Pinpoint the cell where the given text exists, returning its [X, Y] midpoint coordinate. 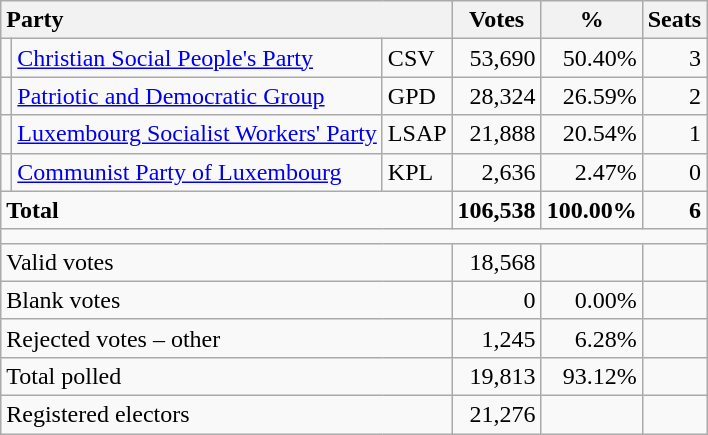
21,276 [496, 414]
1 [674, 134]
LSAP [417, 134]
Total polled [226, 376]
53,690 [496, 58]
106,538 [496, 210]
2 [674, 96]
KPL [417, 172]
3 [674, 58]
Votes [496, 20]
2.47% [592, 172]
Communist Party of Luxembourg [198, 172]
18,568 [496, 262]
20.54% [592, 134]
6.28% [592, 338]
Luxembourg Socialist Workers' Party [198, 134]
2,636 [496, 172]
19,813 [496, 376]
Christian Social People's Party [198, 58]
Valid votes [226, 262]
CSV [417, 58]
Patriotic and Democratic Group [198, 96]
Rejected votes – other [226, 338]
Party [226, 20]
6 [674, 210]
93.12% [592, 376]
1,245 [496, 338]
Seats [674, 20]
50.40% [592, 58]
0.00% [592, 300]
28,324 [496, 96]
GPD [417, 96]
26.59% [592, 96]
21,888 [496, 134]
Total [226, 210]
Blank votes [226, 300]
100.00% [592, 210]
% [592, 20]
Registered electors [226, 414]
